From the cell containing the given text, extract its center point as (X, Y) coordinate. 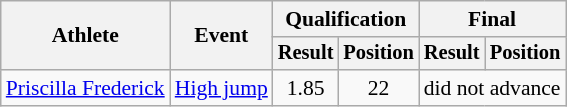
Final (492, 19)
High jump (222, 88)
Qualification (346, 19)
did not advance (492, 88)
Athlete (86, 36)
1.85 (306, 88)
22 (378, 88)
Priscilla Frederick (86, 88)
Event (222, 36)
